Search for the cell housing the specified text and yield its (X, Y) center coordinate. 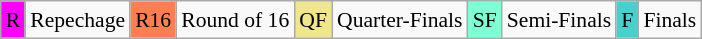
QF (313, 20)
R (14, 20)
Quarter-Finals (400, 20)
Repechage (78, 20)
R16 (153, 20)
Semi-Finals (559, 20)
Round of 16 (235, 20)
Finals (670, 20)
SF (485, 20)
F (627, 20)
